Search for the cell housing the specified text and yield its (X, Y) center coordinate. 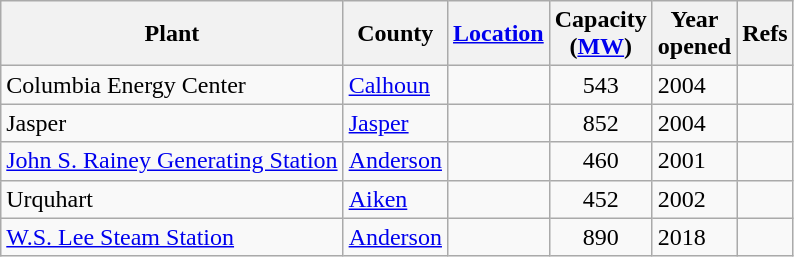
Yearopened (694, 34)
2002 (694, 199)
890 (600, 237)
452 (600, 199)
460 (600, 161)
543 (600, 85)
Refs (765, 34)
W.S. Lee Steam Station (172, 237)
County (395, 34)
2001 (694, 161)
Aiken (395, 199)
Location (498, 34)
Columbia Energy Center (172, 85)
Calhoun (395, 85)
852 (600, 123)
Urquhart (172, 199)
2018 (694, 237)
John S. Rainey Generating Station (172, 161)
Plant (172, 34)
Capacity(MW) (600, 34)
